Output the (X, Y) coordinate of the center of the cell containing the given text.  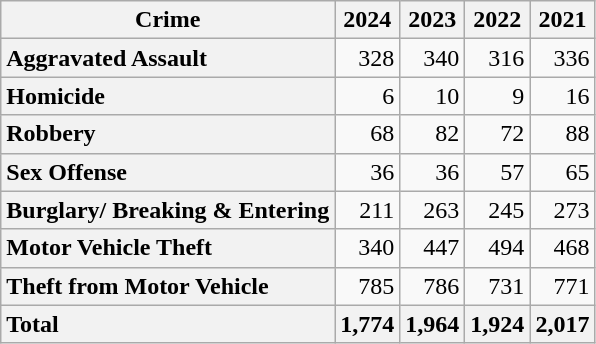
Aggravated Assault (168, 58)
263 (432, 210)
2024 (368, 20)
Robbery (168, 134)
316 (498, 58)
328 (368, 58)
494 (498, 248)
Theft from Motor Vehicle (168, 286)
65 (562, 172)
Crime (168, 20)
786 (432, 286)
336 (562, 58)
245 (498, 210)
273 (562, 210)
1,964 (432, 324)
211 (368, 210)
68 (368, 134)
Total (168, 324)
Sex Offense (168, 172)
2,017 (562, 324)
771 (562, 286)
16 (562, 96)
82 (432, 134)
Motor Vehicle Theft (168, 248)
57 (498, 172)
9 (498, 96)
447 (432, 248)
1,774 (368, 324)
2022 (498, 20)
468 (562, 248)
731 (498, 286)
Homicide (168, 96)
2021 (562, 20)
72 (498, 134)
1,924 (498, 324)
Burglary/ Breaking & Entering (168, 210)
10 (432, 96)
6 (368, 96)
88 (562, 134)
785 (368, 286)
2023 (432, 20)
